Extract the [x, y] coordinate from the center of the cell holding the provided text.  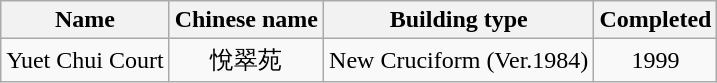
New Cruciform (Ver.1984) [459, 60]
悅翠苑 [246, 60]
Yuet Chui Court [85, 60]
Building type [459, 20]
Completed [656, 20]
Name [85, 20]
1999 [656, 60]
Chinese name [246, 20]
